Find where the given text appears and provide that cell's center as (X, Y) coordinate. 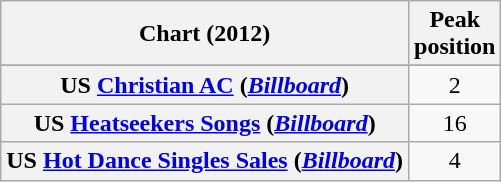
Peak position (455, 34)
US Heatseekers Songs (Billboard) (205, 123)
Chart (2012) (205, 34)
4 (455, 161)
US Christian AC (Billboard) (205, 85)
2 (455, 85)
US Hot Dance Singles Sales (Billboard) (205, 161)
16 (455, 123)
